Search for the cell housing the specified text and yield its [X, Y] center coordinate. 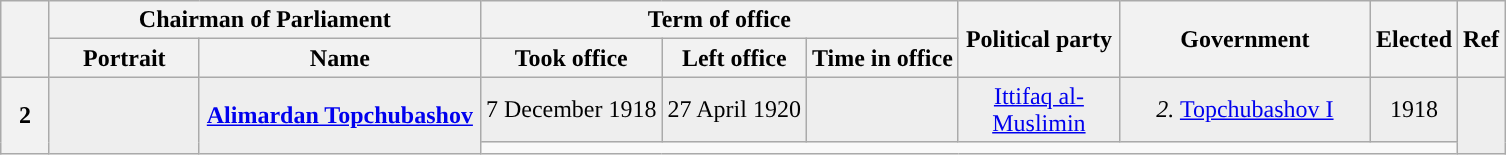
Political party [1038, 39]
Government [1244, 39]
2 [26, 115]
Ittifaq al-Muslimin [1038, 110]
2. Topchubashov I [1244, 110]
27 April 1920 [734, 110]
1918 [1414, 110]
Name [340, 58]
Ref [1482, 39]
Left office [734, 58]
Term of office [719, 20]
Elected [1414, 39]
Portrait [124, 58]
Time in office [882, 58]
7 December 1918 [571, 110]
Took office [571, 58]
Chairman of Parliament [264, 20]
Alimardan Topchubashov [340, 115]
